Return the (X, Y) coordinate for the center point of the cell that contains the specified text.  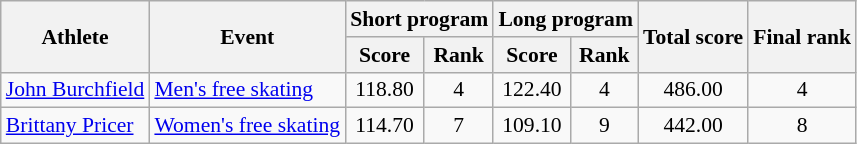
7 (458, 126)
Brittany Pricer (76, 126)
Total score (693, 36)
Women's free skating (247, 126)
Athlete (76, 36)
114.70 (384, 126)
109.10 (532, 126)
Short program (419, 19)
Men's free skating (247, 90)
8 (802, 126)
Long program (566, 19)
Event (247, 36)
486.00 (693, 90)
Final rank (802, 36)
9 (604, 126)
122.40 (532, 90)
John Burchfield (76, 90)
118.80 (384, 90)
442.00 (693, 126)
